For the text-containing cell, return its midpoint in [X, Y] coordinate format. 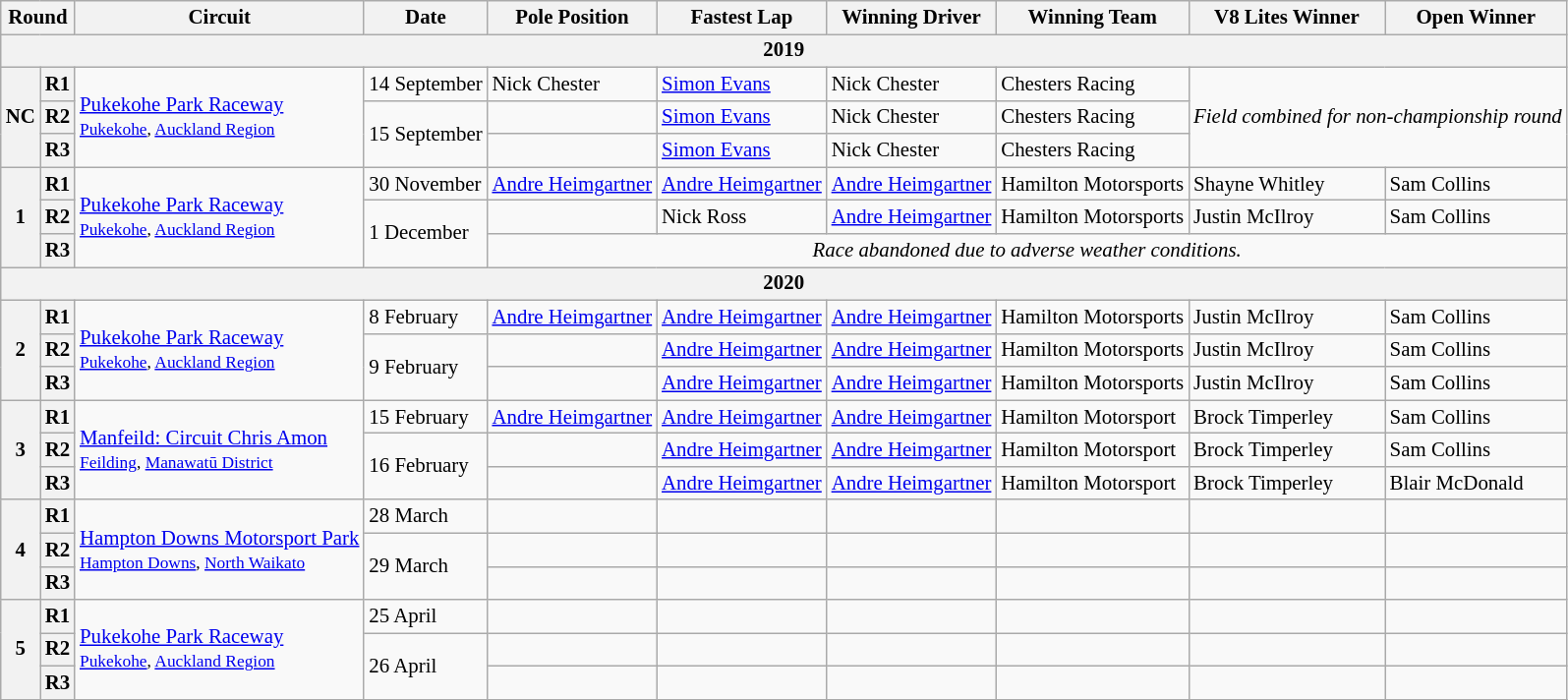
15 September [425, 134]
NC [21, 117]
V8 Lites Winner [1287, 18]
1 [21, 217]
Field combined for non-championship round [1378, 117]
30 November [425, 184]
4 [21, 550]
Nick Ross [741, 217]
25 April [425, 616]
26 April [425, 667]
29 March [425, 566]
Pole Position [572, 18]
16 February [425, 467]
15 February [425, 417]
Manfeild: Circuit Chris AmonFeilding, Manawatū District [219, 450]
2020 [784, 283]
Round [37, 18]
Fastest Lap [741, 18]
Date [425, 18]
14 September [425, 84]
Blair McDonald [1477, 483]
Circuit [219, 18]
2 [21, 350]
8 February [425, 317]
5 [21, 650]
Winning Driver [912, 18]
Open Winner [1477, 18]
1 December [425, 234]
3 [21, 450]
Shayne Whitley [1287, 184]
Winning Team [1092, 18]
Hampton Downs Motorsport ParkHampton Downs, North Waikato [219, 550]
2019 [784, 50]
Race abandoned due to adverse weather conditions. [1027, 251]
28 March [425, 516]
9 February [425, 367]
